Return [X, Y] of the center of cell containing provided text 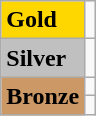
Gold [43, 20]
Silver [43, 58]
Bronze [43, 96]
